Identify which cell holds the provided text, then report its [X, Y] central coordinate. 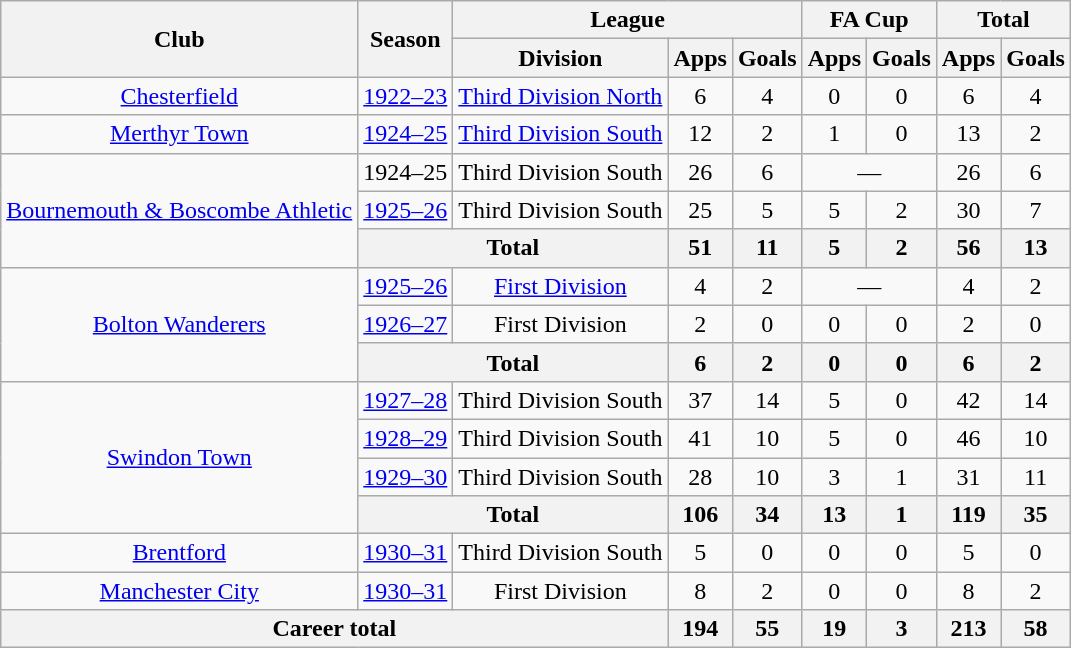
Swindon Town [180, 457]
1927–28 [406, 400]
31 [968, 477]
7 [1036, 210]
1926–27 [406, 324]
Bolton Wanderers [180, 324]
Manchester City [180, 591]
Bournemouth & Boscombe Athletic [180, 210]
35 [1036, 515]
25 [700, 210]
194 [700, 629]
1928–29 [406, 438]
FA Cup [869, 20]
12 [700, 134]
League [628, 20]
Brentford [180, 553]
Merthyr Town [180, 134]
58 [1036, 629]
28 [700, 477]
1922–23 [406, 96]
41 [700, 438]
56 [968, 248]
55 [767, 629]
Division [560, 58]
213 [968, 629]
106 [700, 515]
19 [834, 629]
Season [406, 39]
46 [968, 438]
42 [968, 400]
Third Division North [560, 96]
Chesterfield [180, 96]
119 [968, 515]
1929–30 [406, 477]
Career total [334, 629]
37 [700, 400]
51 [700, 248]
30 [968, 210]
Club [180, 39]
34 [767, 515]
